Return the [X, Y] coordinate for the center point of the cell that contains the specified text.  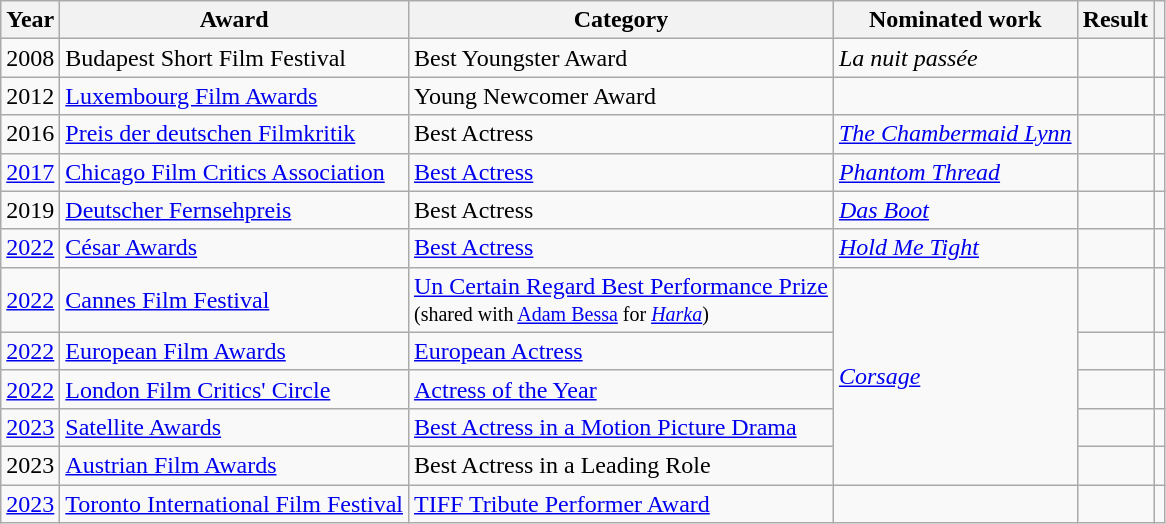
César Awards [234, 248]
Hold Me Tight [955, 248]
Best Actress in a Motion Picture Drama [620, 427]
2012 [30, 96]
TIFF Tribute Performer Award [620, 503]
Luxembourg Film Awards [234, 96]
2019 [30, 210]
Actress of the Year [620, 389]
Best Actress in a Leading Role [620, 465]
2017 [30, 172]
Best Youngster Award [620, 58]
Result [1115, 20]
Young Newcomer Award [620, 96]
London Film Critics' Circle [234, 389]
Phantom Thread [955, 172]
European Film Awards [234, 351]
Nominated work [955, 20]
Category [620, 20]
Deutscher Fernsehpreis [234, 210]
The Chambermaid Lynn [955, 134]
Corsage [955, 376]
Budapest Short Film Festival [234, 58]
Toronto International Film Festival [234, 503]
Satellite Awards [234, 427]
Austrian Film Awards [234, 465]
Chicago Film Critics Association [234, 172]
Un Certain Regard Best Performance Prize(shared with Adam Bessa for Harka) [620, 300]
European Actress [620, 351]
Preis der deutschen Filmkritik [234, 134]
Year [30, 20]
Cannes Film Festival [234, 300]
Award [234, 20]
2016 [30, 134]
2008 [30, 58]
Das Boot [955, 210]
La nuit passée [955, 58]
